Search for the cell housing the specified text and yield its (X, Y) center coordinate. 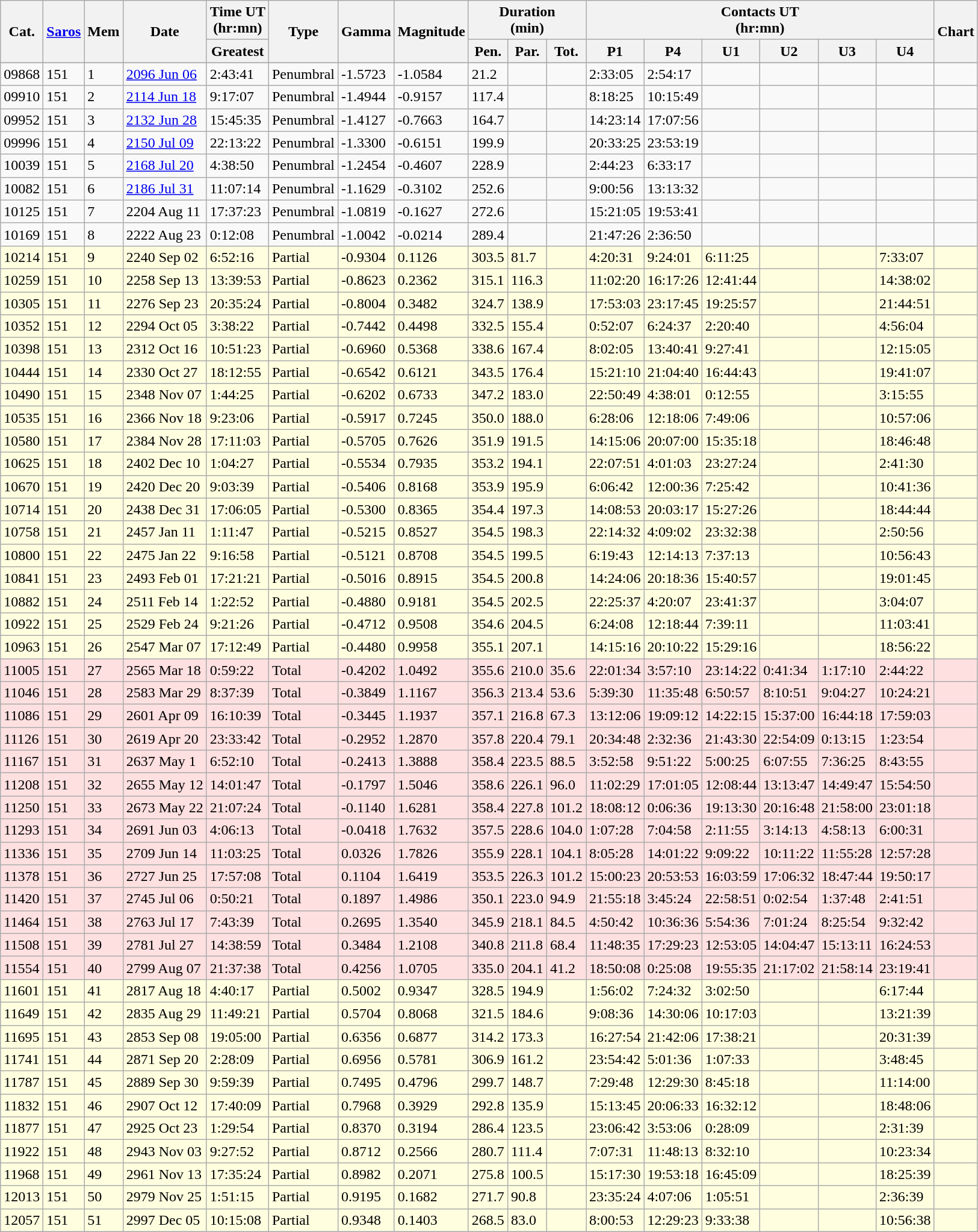
19:50:17 (905, 876)
-0.2952 (367, 739)
2384 Nov 28 (165, 441)
-0.1140 (367, 807)
22 (104, 555)
23:17:45 (673, 303)
5:00:25 (731, 762)
8:32:10 (731, 1151)
3:52:58 (615, 762)
10670 (22, 487)
5 (104, 166)
6:17:44 (905, 991)
88.5 (566, 762)
23:35:24 (615, 1197)
12013 (22, 1197)
5:39:30 (615, 693)
23 (104, 578)
-0.5121 (367, 555)
84.5 (566, 922)
9:51:22 (673, 762)
2186 Jul 31 (165, 188)
Gamma (367, 31)
38 (104, 922)
11:02:29 (615, 785)
14:38:02 (905, 280)
19:41:07 (905, 372)
-1.5723 (367, 74)
2420 Dec 20 (165, 487)
13:39:53 (237, 280)
-0.9304 (367, 257)
Mem (104, 31)
15:17:30 (615, 1174)
12:41:44 (731, 280)
51 (104, 1220)
-0.5215 (367, 532)
4:56:04 (905, 326)
286.4 (487, 1128)
19:13:30 (731, 807)
1:22:52 (237, 601)
2583 Mar 29 (165, 693)
2114 Jun 18 (165, 97)
09952 (22, 120)
48 (104, 1151)
18:56:22 (905, 647)
1:51:15 (237, 1197)
39 (104, 945)
9:03:39 (237, 487)
0.1104 (367, 876)
14:22:15 (731, 716)
11167 (22, 762)
338.6 (487, 349)
0.5704 (367, 1013)
0.0326 (367, 853)
6:52:10 (237, 762)
21 (104, 532)
4:01:03 (673, 464)
0:12:55 (731, 395)
18:25:39 (905, 1174)
8:45:18 (731, 1083)
6:19:43 (615, 555)
20 (104, 509)
10:36:36 (673, 922)
21.2 (487, 74)
2:32:36 (673, 739)
17:40:09 (237, 1106)
7:37:13 (731, 555)
45 (104, 1083)
11649 (22, 1013)
1.1937 (431, 716)
2:43:41 (237, 74)
3:45:24 (673, 899)
0.6956 (367, 1060)
2601 Apr 09 (165, 716)
353.5 (487, 876)
9:33:38 (731, 1220)
6:28:06 (615, 418)
0.9181 (431, 601)
23:14:22 (731, 670)
2:11:55 (731, 830)
11968 (22, 1174)
200.8 (527, 578)
10963 (22, 647)
211.8 (527, 945)
0.8370 (367, 1128)
9:04:27 (847, 693)
1:07:33 (731, 1060)
2 (104, 97)
22:01:34 (615, 670)
268.5 (487, 1220)
20:18:36 (673, 578)
228.1 (527, 853)
-0.0214 (431, 234)
-0.4880 (367, 601)
20:16:48 (789, 807)
15:54:50 (905, 785)
10714 (22, 509)
11126 (22, 739)
U4 (905, 51)
228.9 (487, 166)
357.8 (487, 739)
0.6733 (431, 395)
4 (104, 143)
23:06:42 (615, 1128)
21:43:30 (731, 739)
0.7626 (431, 441)
4:06:13 (237, 830)
-0.5406 (367, 487)
11:02:20 (615, 280)
44 (104, 1060)
0.2362 (431, 280)
14:01:47 (237, 785)
17:59:03 (905, 716)
332.5 (487, 326)
17:12:49 (237, 647)
-0.6151 (431, 143)
17:21:21 (237, 578)
Pen. (487, 51)
4:38:50 (237, 166)
20:10:22 (673, 647)
0.1403 (431, 1220)
299.7 (487, 1083)
3:38:22 (237, 326)
22:50:49 (615, 395)
11787 (22, 1083)
2:54:17 (673, 74)
3:53:06 (673, 1128)
Magnitude (431, 31)
1.3888 (431, 762)
9:09:22 (731, 853)
0.8365 (431, 509)
6:00:31 (905, 830)
U1 (731, 51)
35 (104, 853)
0.5002 (367, 991)
3:14:13 (789, 830)
210.0 (527, 670)
0.8708 (431, 555)
280.7 (487, 1151)
-0.5016 (367, 578)
227.8 (527, 807)
11:49:21 (237, 1013)
351.9 (487, 441)
9:08:36 (615, 1013)
353.9 (487, 487)
14:04:47 (789, 945)
199.5 (527, 555)
13:40:41 (673, 349)
12:57:28 (905, 853)
29 (104, 716)
2402 Dec 10 (165, 464)
0.8068 (431, 1013)
16:44:43 (731, 372)
0:12:08 (237, 234)
15:29:16 (731, 647)
19 (104, 487)
31 (104, 762)
2240 Sep 02 (165, 257)
21:17:02 (789, 968)
0.2695 (367, 922)
7:04:58 (673, 830)
2:44:23 (615, 166)
223.0 (527, 899)
21:04:40 (673, 372)
2222 Aug 23 (165, 234)
2529 Feb 24 (165, 624)
36 (104, 876)
2511 Feb 14 (165, 601)
2096 Jun 06 (165, 74)
11:14:00 (905, 1083)
11:48:35 (615, 945)
1 (104, 74)
123.5 (527, 1128)
0.7245 (431, 418)
2943 Nov 03 (165, 1151)
15:45:35 (237, 120)
10882 (22, 601)
20:34:48 (615, 739)
2655 May 12 (165, 785)
30 (104, 739)
16:27:54 (615, 1036)
11:35:48 (673, 693)
12:29:30 (673, 1083)
15:35:18 (731, 441)
26 (104, 647)
0:25:08 (673, 968)
161.2 (527, 1060)
11508 (22, 945)
23:54:42 (615, 1060)
12057 (22, 1220)
13:21:39 (905, 1013)
0.4498 (431, 326)
10:51:23 (237, 349)
2907 Oct 12 (165, 1106)
0:28:09 (731, 1128)
21:42:06 (673, 1036)
2997 Dec 05 (165, 1220)
Duration(min) (527, 20)
272.6 (487, 211)
40 (104, 968)
-1.0584 (431, 74)
18:08:12 (615, 807)
21:44:51 (905, 303)
-0.7663 (431, 120)
0:59:22 (237, 670)
-0.3849 (367, 693)
10082 (22, 188)
135.9 (527, 1106)
2871 Sep 20 (165, 1060)
0.4256 (367, 968)
9:21:26 (237, 624)
10214 (22, 257)
10039 (22, 166)
3:02:50 (731, 991)
226.3 (527, 876)
11250 (22, 807)
4:07:06 (673, 1197)
1.3540 (431, 922)
2132 Jun 28 (165, 120)
116.3 (527, 280)
188.0 (527, 418)
4:09:02 (673, 532)
10535 (22, 418)
216.8 (527, 716)
117.4 (487, 97)
184.6 (527, 1013)
17:11:03 (237, 441)
10259 (22, 280)
1:07:28 (615, 830)
14:49:47 (847, 785)
9:17:07 (237, 97)
0.1126 (431, 257)
7:36:25 (847, 762)
1.6419 (431, 876)
0:41:34 (789, 670)
2799 Aug 07 (165, 968)
8:00:53 (615, 1220)
0:50:21 (237, 899)
10:23:34 (905, 1151)
94.9 (566, 899)
15 (104, 395)
27 (104, 670)
37 (104, 899)
17:38:21 (731, 1036)
138.9 (527, 303)
47 (104, 1128)
6:11:25 (731, 257)
155.4 (527, 326)
2366 Nov 18 (165, 418)
0:52:07 (615, 326)
10:11:22 (789, 853)
68.4 (566, 945)
20:35:24 (237, 303)
35.6 (566, 670)
9:16:58 (237, 555)
183.0 (527, 395)
9:27:41 (731, 349)
1.1167 (431, 693)
104.1 (566, 853)
19:53:18 (673, 1174)
10444 (22, 372)
2691 Jun 03 (165, 830)
14:15:16 (615, 647)
2673 May 22 (165, 807)
10:41:36 (905, 487)
306.9 (487, 1060)
22:54:09 (789, 739)
15:00:23 (615, 876)
21:55:18 (615, 899)
1.0705 (431, 968)
Cat. (22, 31)
22:25:37 (615, 601)
13 (104, 349)
176.4 (527, 372)
11877 (22, 1128)
2294 Oct 05 (165, 326)
1:37:48 (847, 899)
9:27:52 (237, 1151)
17:06:32 (789, 876)
303.5 (487, 257)
-0.9157 (431, 97)
20:31:39 (905, 1036)
16:17:26 (673, 280)
252.6 (487, 188)
Type (303, 31)
-0.6202 (367, 395)
0.5368 (431, 349)
2745 Jul 06 (165, 899)
11046 (22, 693)
11922 (22, 1151)
U3 (847, 51)
79.1 (566, 739)
207.1 (527, 647)
2709 Jun 14 (165, 853)
96.0 (566, 785)
2438 Dec 31 (165, 509)
-0.4480 (367, 647)
21:47:26 (615, 234)
6:24:08 (615, 624)
18:50:08 (615, 968)
324.7 (487, 303)
167.4 (527, 349)
14 (104, 372)
220.4 (527, 739)
10398 (22, 349)
-0.3102 (431, 188)
2150 Jul 09 (165, 143)
0:13:15 (847, 739)
16:10:39 (237, 716)
2493 Feb 01 (165, 578)
3:57:10 (673, 670)
50 (104, 1197)
81.7 (527, 257)
-0.5705 (367, 441)
25 (104, 624)
9:00:56 (615, 188)
328.5 (487, 991)
8:43:55 (905, 762)
-1.4127 (367, 120)
19:55:35 (731, 968)
15:27:26 (731, 509)
2727 Jun 25 (165, 876)
12:08:44 (731, 785)
11005 (22, 670)
2:36:50 (673, 234)
2979 Nov 25 (165, 1197)
09868 (22, 74)
7:29:48 (615, 1083)
-0.4607 (431, 166)
11601 (22, 991)
-1.2454 (367, 166)
23:53:19 (673, 143)
9 (104, 257)
11086 (22, 716)
-0.7442 (367, 326)
3:04:07 (905, 601)
9:59:39 (237, 1083)
18:12:55 (237, 372)
10:57:06 (905, 418)
42 (104, 1013)
2:41:51 (905, 899)
2:33:05 (615, 74)
1.2870 (431, 739)
275.8 (487, 1174)
2276 Sep 23 (165, 303)
12:18:06 (673, 418)
18:47:44 (847, 876)
7:33:07 (905, 257)
14:23:14 (615, 120)
11 (104, 303)
15:40:57 (731, 578)
20:06:33 (673, 1106)
9:24:01 (673, 257)
49 (104, 1174)
213.4 (527, 693)
204.1 (527, 968)
356.3 (487, 693)
17:37:23 (237, 211)
09996 (22, 143)
14:30:06 (673, 1013)
Par. (527, 51)
2:36:39 (905, 1197)
21:58:00 (847, 807)
20:07:00 (673, 441)
53.6 (566, 693)
-0.5534 (367, 464)
2:28:09 (237, 1060)
289.4 (487, 234)
18 (104, 464)
12:18:44 (673, 624)
2565 Mar 18 (165, 670)
23:27:24 (731, 464)
18:48:06 (905, 1106)
13:13:47 (789, 785)
10169 (22, 234)
315.1 (487, 280)
43 (104, 1036)
2457 Jan 11 (165, 532)
15:13:11 (847, 945)
23:32:38 (731, 532)
1:29:54 (237, 1128)
2763 Jul 17 (165, 922)
11741 (22, 1060)
83.0 (527, 1220)
32 (104, 785)
12:29:23 (673, 1220)
10490 (22, 395)
Greatest (237, 51)
5:01:36 (673, 1060)
0.8168 (431, 487)
6:52:16 (237, 257)
1:17:10 (847, 670)
17:29:23 (673, 945)
10841 (22, 578)
0.3194 (431, 1128)
358.6 (487, 785)
-0.4202 (367, 670)
7:25:42 (731, 487)
20:53:53 (673, 876)
5:54:36 (731, 922)
19:09:12 (673, 716)
9:32:42 (905, 922)
8:37:39 (237, 693)
-1.3300 (367, 143)
0.2071 (431, 1174)
-0.5300 (367, 509)
7:49:06 (731, 418)
314.2 (487, 1036)
11:48:13 (673, 1151)
22:13:22 (237, 143)
2204 Aug 11 (165, 211)
2547 Mar 07 (165, 647)
-0.6542 (367, 372)
1:11:47 (237, 532)
17:57:08 (237, 876)
-1.0819 (367, 211)
355.1 (487, 647)
12 (104, 326)
335.0 (487, 968)
20:03:17 (673, 509)
-0.1627 (431, 211)
23:41:37 (731, 601)
0.9347 (431, 991)
46 (104, 1106)
17:07:56 (673, 120)
347.2 (487, 395)
8:10:51 (789, 693)
67.3 (566, 716)
22:07:51 (615, 464)
3:48:45 (905, 1060)
2168 Jul 20 (165, 166)
2853 Sep 08 (165, 1036)
33 (104, 807)
0.7968 (367, 1106)
11832 (22, 1106)
11:03:41 (905, 624)
353.2 (487, 464)
8:18:25 (615, 97)
18:44:44 (905, 509)
0.9958 (431, 647)
197.3 (527, 509)
195.9 (527, 487)
1.7632 (431, 830)
8:02:05 (615, 349)
Saros (64, 31)
-0.8004 (367, 303)
Contacts UT(hr:mn) (760, 20)
2781 Jul 27 (165, 945)
24 (104, 601)
15:21:05 (615, 211)
1:44:25 (237, 395)
0.9508 (431, 624)
218.1 (527, 922)
09910 (22, 97)
7:43:39 (237, 922)
3 (104, 120)
0.1682 (431, 1197)
19:53:41 (673, 211)
11336 (22, 853)
14:08:53 (615, 509)
-1.0042 (367, 234)
0.7935 (431, 464)
271.7 (487, 1197)
1.4986 (431, 899)
2:41:30 (905, 464)
2835 Aug 29 (165, 1013)
12:53:05 (731, 945)
292.8 (487, 1106)
6:33:17 (673, 166)
7 (104, 211)
11:07:14 (237, 188)
0:02:54 (789, 899)
0.8982 (367, 1174)
19:05:00 (237, 1036)
6:06:42 (615, 487)
10:15:08 (237, 1220)
10:24:21 (905, 693)
0.5781 (431, 1060)
0.9195 (367, 1197)
-0.5917 (367, 418)
4:20:07 (673, 601)
0.6356 (367, 1036)
340.8 (487, 945)
-1.1629 (367, 188)
204.5 (527, 624)
0.8915 (431, 578)
191.5 (527, 441)
-0.6960 (367, 349)
23:19:41 (905, 968)
2817 Aug 18 (165, 991)
14:24:06 (615, 578)
Time UT(hr:mn) (237, 20)
7:01:24 (789, 922)
0.1897 (367, 899)
11695 (22, 1036)
-0.4712 (367, 624)
355.9 (487, 853)
2637 May 1 (165, 762)
111.4 (527, 1151)
100.5 (527, 1174)
41 (104, 991)
28 (104, 693)
19:25:57 (731, 303)
1:04:27 (237, 464)
8 (104, 234)
1.7826 (431, 853)
6:24:37 (673, 326)
198.3 (527, 532)
4:40:17 (237, 991)
6 (104, 188)
-0.8623 (367, 280)
17:06:05 (237, 509)
23:33:42 (237, 739)
2961 Nov 13 (165, 1174)
U2 (789, 51)
2:31:39 (905, 1128)
6:07:55 (789, 762)
10:56:38 (905, 1220)
90.8 (527, 1197)
9:23:06 (237, 418)
0:06:36 (673, 807)
321.5 (487, 1013)
41.2 (566, 968)
11208 (22, 785)
1:05:51 (731, 1197)
0.8527 (431, 532)
2889 Sep 30 (165, 1083)
14:38:59 (237, 945)
226.1 (527, 785)
1.2108 (431, 945)
16:03:59 (731, 876)
343.5 (487, 372)
17:53:03 (615, 303)
Tot. (566, 51)
0.6121 (431, 372)
2:44:22 (905, 670)
2348 Nov 07 (165, 395)
10922 (22, 624)
10625 (22, 464)
357.5 (487, 830)
357.1 (487, 716)
2925 Oct 23 (165, 1128)
4:38:01 (673, 395)
4:50:42 (615, 922)
12:00:36 (673, 487)
1.0492 (431, 670)
0.7495 (367, 1083)
Chart (956, 31)
7:24:32 (673, 991)
-0.2413 (367, 762)
-0.1797 (367, 785)
6:50:57 (731, 693)
-0.3445 (367, 716)
16:44:18 (847, 716)
1:56:02 (615, 991)
14:01:22 (673, 853)
P1 (615, 51)
0.3484 (367, 945)
0.3482 (431, 303)
1.5046 (431, 785)
0.3929 (431, 1106)
194.1 (527, 464)
0.8712 (367, 1151)
199.9 (487, 143)
148.7 (527, 1083)
0.2566 (431, 1151)
12:15:05 (905, 349)
19:01:45 (905, 578)
345.9 (487, 922)
2475 Jan 22 (165, 555)
8:05:28 (615, 853)
16:32:12 (731, 1106)
1.6281 (431, 807)
2330 Oct 27 (165, 372)
350.0 (487, 418)
13:13:32 (673, 188)
16:45:09 (731, 1174)
16:24:53 (905, 945)
21:07:24 (237, 807)
20:33:25 (615, 143)
10:15:49 (673, 97)
10:17:03 (731, 1013)
10125 (22, 211)
21:58:14 (847, 968)
7:39:11 (731, 624)
0.9348 (367, 1220)
11420 (22, 899)
2258 Sep 13 (165, 280)
17:35:24 (237, 1174)
4:58:13 (847, 830)
10758 (22, 532)
164.7 (487, 120)
10800 (22, 555)
10 (104, 280)
2:20:40 (731, 326)
34 (104, 830)
350.1 (487, 899)
11293 (22, 830)
Date (165, 31)
8:25:54 (847, 922)
202.5 (527, 601)
12:14:13 (673, 555)
22:14:32 (615, 532)
22:58:51 (731, 899)
354.6 (487, 624)
17 (104, 441)
228.6 (527, 830)
11378 (22, 876)
173.3 (527, 1036)
15:37:00 (789, 716)
354.4 (487, 509)
3:15:55 (905, 395)
2312 Oct 16 (165, 349)
10305 (22, 303)
4:20:31 (615, 257)
2:50:56 (905, 532)
-1.4944 (367, 97)
7:07:31 (615, 1151)
11:55:28 (847, 853)
355.6 (487, 670)
13:12:06 (615, 716)
0.4796 (431, 1083)
194.9 (527, 991)
10:56:43 (905, 555)
104.0 (566, 830)
14:15:06 (615, 441)
1:23:54 (905, 739)
11464 (22, 922)
15:13:45 (615, 1106)
223.5 (527, 762)
18:46:48 (905, 441)
11:03:25 (237, 853)
17:01:05 (673, 785)
P4 (673, 51)
16 (104, 418)
0.6877 (431, 1036)
15:21:10 (615, 372)
21:37:38 (237, 968)
23:01:18 (905, 807)
11554 (22, 968)
10580 (22, 441)
2619 Apr 20 (165, 739)
-0.0418 (367, 830)
10352 (22, 326)
